Determine the [X, Y] coordinate at the center of the cell enclosing the given text.  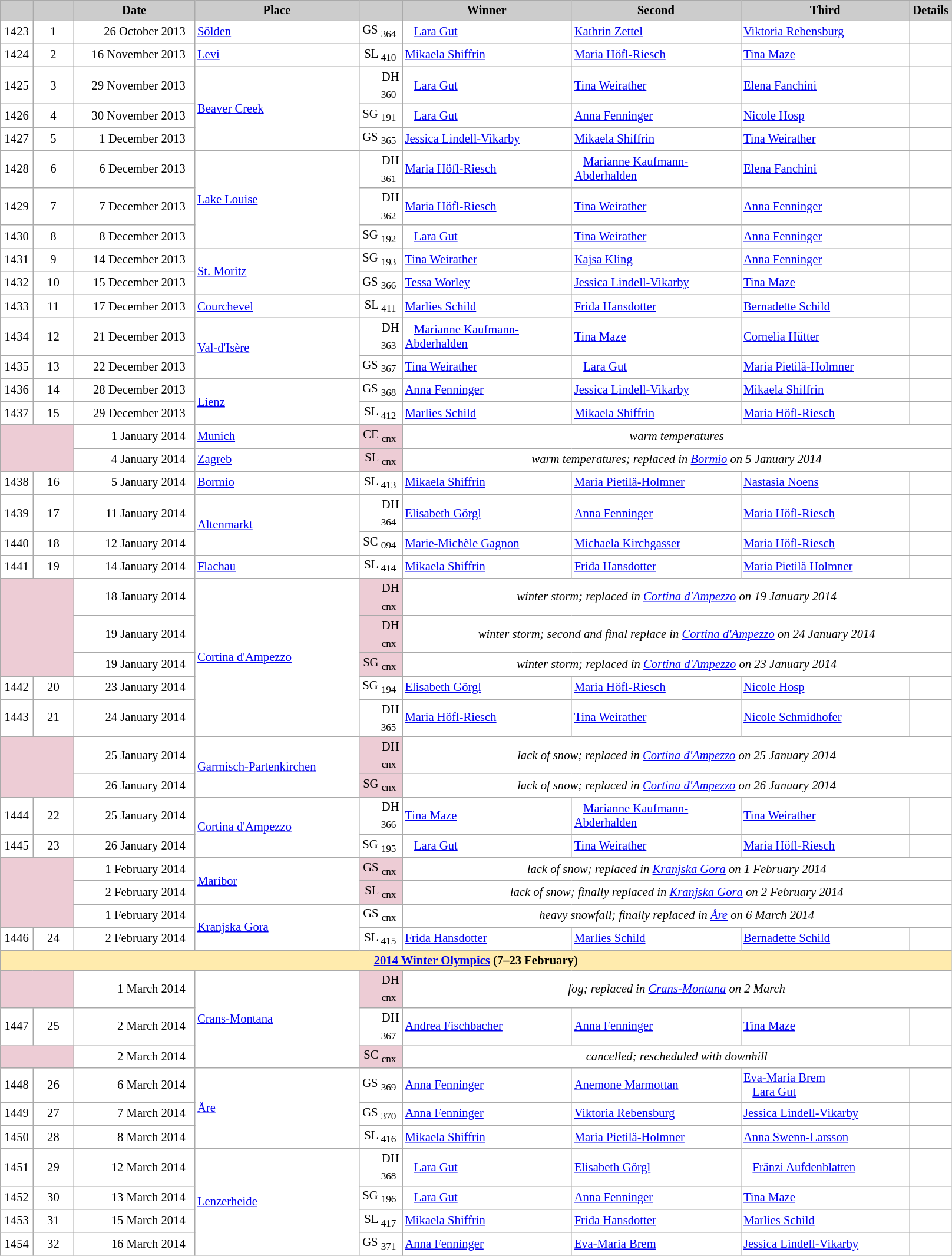
SL 416 [381, 1137]
17 [54, 513]
Details [931, 10]
lack of snow; replaced in Kranjska Gora on 1 February 2014 [676, 870]
GS 368 [381, 390]
Marie-Michèle Gagnon [487, 543]
1431 [16, 259]
1442 [16, 687]
Sölden [277, 32]
15 March 2014 [134, 1221]
1440 [16, 543]
GS 369 [381, 1085]
SG 194 [381, 687]
Michaela Kirchgasser [656, 543]
1435 [16, 366]
Altenmarkt [277, 524]
15 [54, 414]
6 [54, 168]
12 [54, 336]
3 [54, 85]
1 January 2014 [134, 436]
1447 [16, 1026]
lack of snow; replaced in Cortina d'Ampezzo on 25 January 2014 [676, 755]
SG 192 [381, 237]
26 [54, 1085]
11 [54, 306]
cancelled; rescheduled with downhill [676, 1057]
12 January 2014 [134, 543]
SG 195 [381, 846]
8 [54, 237]
Winner [487, 10]
Fränzi Aufdenblatten [825, 1166]
21 December 2013 [134, 336]
1427 [16, 139]
22 December 2013 [134, 366]
1454 [16, 1244]
1 [54, 32]
1429 [16, 206]
7 [54, 206]
14 January 2014 [134, 567]
19 [54, 567]
Tessa Worley [487, 283]
Flachau [277, 567]
4 January 2014 [134, 460]
16 [54, 483]
11 January 2014 [134, 513]
DH 367 [381, 1026]
Eva-Maria Brem Lara Gut [825, 1085]
1451 [16, 1166]
DH 364 [381, 513]
26 October 2013 [134, 32]
SL 414 [381, 567]
23 [54, 846]
fog; replaced in Crans-Montana on 2 March [676, 989]
1452 [16, 1197]
1428 [16, 168]
1444 [16, 815]
2 [54, 55]
1446 [16, 939]
Kathrin Zettel [656, 32]
6 March 2014 [134, 1085]
1423 [16, 32]
lack of snow; replaced in Cortina d'Ampezzo on 26 January 2014 [676, 785]
1449 [16, 1113]
Anemone Marmottan [656, 1085]
GS 366 [381, 283]
SC 094 [381, 543]
16 March 2014 [134, 1244]
Maribor [277, 881]
1426 [16, 115]
5 January 2014 [134, 483]
Date [134, 10]
Courchevel [277, 306]
31 [54, 1221]
30 [54, 1197]
Kajsa Kling [656, 259]
SL 411 [381, 306]
SL 412 [381, 414]
25 [54, 1026]
Levi [277, 55]
DH 363 [381, 336]
24 [54, 939]
GS 365 [381, 139]
1425 [16, 85]
1453 [16, 1221]
4 [54, 115]
DH 368 [381, 1166]
1436 [16, 390]
SG 191 [381, 115]
GS 367 [381, 366]
1445 [16, 846]
17 December 2013 [134, 306]
1 March 2014 [134, 989]
warm temperatures; replaced in Bormio on 5 January 2014 [676, 460]
Lenzerheide [277, 1202]
28 December 2013 [134, 390]
30 November 2013 [134, 115]
1448 [16, 1085]
St. Moritz [277, 271]
14 December 2013 [134, 259]
GS 371 [381, 1244]
CE cnx [381, 436]
7 December 2013 [134, 206]
10 [54, 283]
6 December 2013 [134, 168]
32 [54, 1244]
27 [54, 1113]
Anna Swenn-Larsson [825, 1137]
1443 [16, 718]
9 [54, 259]
Second [656, 10]
SC cnx [381, 1057]
heavy snowfall; finally replaced in Åre on 6 March 2014 [676, 915]
Kranjska Gora [277, 927]
1432 [16, 283]
8 December 2013 [134, 237]
DH 366 [381, 815]
Munich [277, 436]
Garmisch-Partenkirchen [277, 767]
1439 [16, 513]
Zagreb [277, 460]
1437 [16, 414]
1450 [16, 1137]
Cornelia Hütter [825, 336]
Eva-Maria Brem [656, 1244]
21 [54, 718]
warm temperatures [676, 436]
1433 [16, 306]
winter storm; replaced in Cortina d'Ampezzo on 23 January 2014 [676, 665]
15 December 2013 [134, 283]
Crans-Montana [277, 1019]
GS 364 [381, 32]
1430 [16, 237]
DH 365 [381, 718]
Val-d'Isère [277, 348]
Lake Louise [277, 199]
SL 413 [381, 483]
16 November 2013 [134, 55]
winter storm; replaced in Cortina d'Ampezzo on 19 January 2014 [676, 596]
Nastasia Noens [825, 483]
Andrea Fischbacher [487, 1026]
Beaver Creek [277, 108]
29 December 2013 [134, 414]
22 [54, 815]
24 January 2014 [134, 718]
lack of snow; finally replaced in Kranjska Gora on 2 February 2014 [676, 892]
Lienz [277, 402]
29 November 2013 [134, 85]
SL 417 [381, 1221]
Maria Pietilä Holmner [825, 567]
29 [54, 1166]
SG 193 [381, 259]
1 December 2013 [134, 139]
2014 Winter Olympics (7–23 February) [476, 960]
Place [277, 10]
5 [54, 139]
1441 [16, 567]
8 March 2014 [134, 1137]
SL 410 [381, 55]
Third [825, 10]
12 March 2014 [134, 1166]
DH 362 [381, 206]
18 January 2014 [134, 596]
DH 361 [381, 168]
1424 [16, 55]
7 March 2014 [134, 1113]
1438 [16, 483]
DH 360 [381, 85]
28 [54, 1137]
14 [54, 390]
18 [54, 543]
winter storm; second and final replace in Cortina d'Ampezzo on 24 January 2014 [676, 634]
Nicole Schmidhofer [825, 718]
13 March 2014 [134, 1197]
SL 415 [381, 939]
23 January 2014 [134, 687]
1434 [16, 336]
Bormio [277, 483]
GS 370 [381, 1113]
SG 196 [381, 1197]
20 [54, 687]
Åre [277, 1108]
13 [54, 366]
